Provide the [X, Y] coordinate of the cell's center where the given text is located.  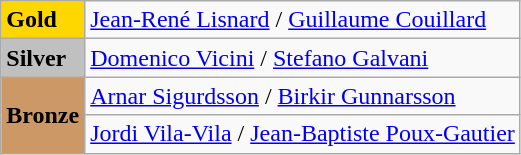
Jean-René Lisnard / Guillaume Couillard [303, 20]
Arnar Sigurdsson / Birkir Gunnarsson [303, 96]
Bronze [43, 115]
Gold [43, 20]
Jordi Vila-Vila / Jean-Baptiste Poux-Gautier [303, 134]
Silver [43, 58]
Domenico Vicini / Stefano Galvani [303, 58]
